Pinpoint the cell where the given text exists, returning its [X, Y] midpoint coordinate. 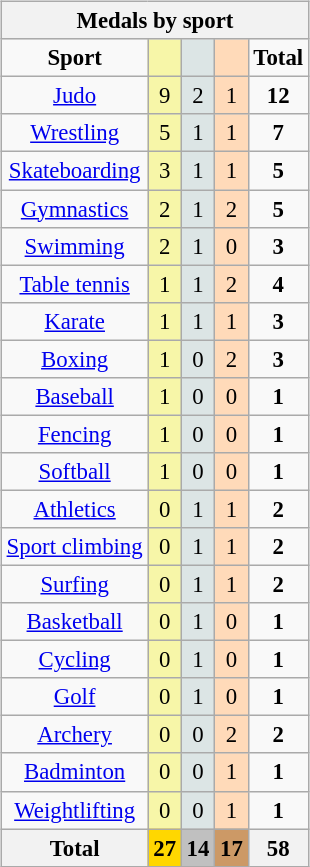
Softball [74, 472]
Boxing [74, 359]
Badminton [74, 772]
12 [278, 96]
Cycling [74, 660]
Basketball [74, 622]
14 [198, 848]
Surfing [74, 584]
Golf [74, 697]
4 [278, 284]
Gymnastics [74, 209]
Archery [74, 735]
27 [164, 848]
Karate [74, 321]
Sport climbing [74, 547]
Baseball [74, 396]
9 [164, 96]
Swimming [74, 246]
58 [278, 848]
Weightlifting [74, 810]
Wrestling [74, 133]
17 [232, 848]
Sport [74, 58]
7 [278, 133]
Fencing [74, 434]
Judo [74, 96]
Skateboarding [74, 171]
Table tennis [74, 284]
Medals by sport [154, 21]
Athletics [74, 509]
